Identify which cell holds the provided text, then report its (X, Y) central coordinate. 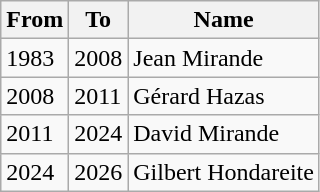
Gilbert Hondareite (224, 172)
From (35, 20)
David Mirande (224, 134)
Name (224, 20)
Gérard Hazas (224, 96)
Jean Mirande (224, 58)
1983 (35, 58)
2026 (98, 172)
To (98, 20)
